Search for the cell housing the specified text and yield its (x, y) center coordinate. 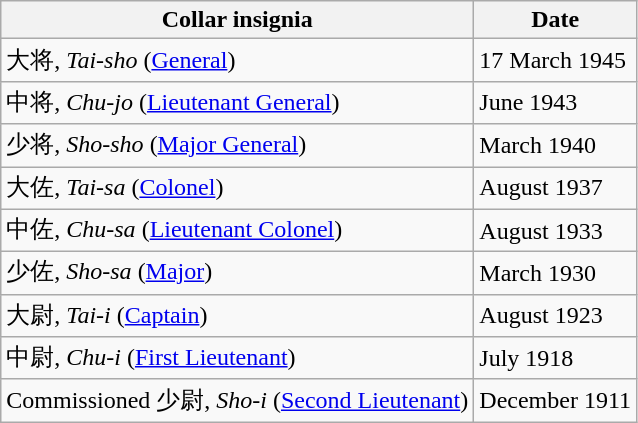
December 1911 (556, 400)
August 1937 (556, 188)
March 1930 (556, 274)
中将, Chu-jo (Lieutenant General) (238, 102)
Collar insignia (238, 20)
August 1933 (556, 230)
大佐, Tai-sa (Colonel) (238, 188)
大尉, Tai-i (Captain) (238, 316)
少将, Sho-sho (Major General) (238, 146)
中佐, Chu-sa (Lieutenant Colonel) (238, 230)
Commissioned 少尉, Sho-i (Second Lieutenant) (238, 400)
March 1940 (556, 146)
August 1923 (556, 316)
17 March 1945 (556, 60)
June 1943 (556, 102)
少佐, Sho-sa (Major) (238, 274)
Date (556, 20)
July 1918 (556, 358)
大将, Tai-sho (General) (238, 60)
中尉, Chu-i (First Lieutenant) (238, 358)
